Detect which cell encompasses the target text, then output its (X, Y) center coordinate. 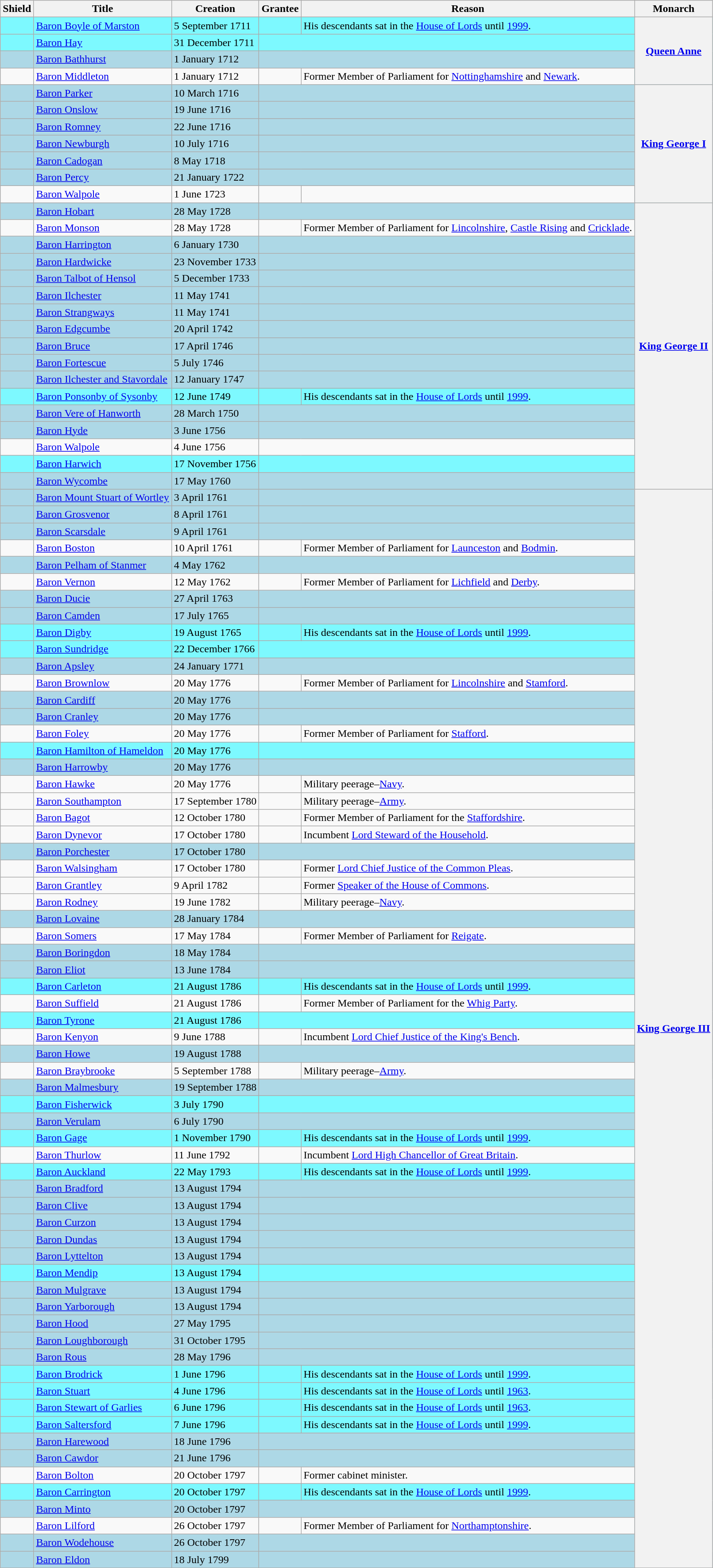
Baron Lilford (103, 1525)
Baron Bagot (103, 818)
Baron Thurlow (103, 1155)
Baron Monson (103, 228)
Baron Auckland (103, 1172)
Baron Porchester (103, 852)
Baron Hobart (103, 211)
9 April 1782 (215, 885)
28 May 1796 (215, 1357)
Baron Saltersford (103, 1425)
Baron Boringdon (103, 952)
Baron Hay (103, 43)
Baron Boston (103, 548)
17 September 1780 (215, 801)
King George II (674, 346)
Baron Eldon (103, 1559)
Baron Somers (103, 936)
Baron Scarsdale (103, 531)
Former Member of Parliament for Nottinghamshire and Newark. (468, 76)
Incumbent Lord Steward of the Household. (468, 835)
Baron Hamilton of Hameldon (103, 751)
Baron Minto (103, 1509)
Baron Fortescue (103, 363)
10 July 1716 (215, 143)
Baron Mendip (103, 1273)
Baron Cawdor (103, 1458)
9 April 1761 (215, 531)
Baron Newburgh (103, 143)
Former cabinet minister. (468, 1475)
17 April 1746 (215, 346)
13 June 1784 (215, 969)
King George I (674, 143)
Baron Vernon (103, 582)
Baron Ducie (103, 599)
28 March 1750 (215, 413)
6 July 1790 (215, 1121)
Baron Harwich (103, 464)
Baron Harrowby (103, 767)
Baron Kenyon (103, 1037)
Baron Stewart of Garlies (103, 1408)
Baron Percy (103, 177)
Former Member of Parliament for Northamptonshire. (468, 1525)
Baron Loughborough (103, 1340)
27 April 1763 (215, 599)
Baron Harrington (103, 245)
6 June 1796 (215, 1408)
17 May 1760 (215, 480)
Baron Apsley (103, 666)
Baron Mulgrave (103, 1290)
Baron Boyle of Marston (103, 26)
17 May 1784 (215, 936)
22 December 1766 (215, 649)
3 July 1790 (215, 1104)
Baron Middleton (103, 76)
Baron Grosvenor (103, 515)
Baron Bruce (103, 346)
Baron Talbot of Hensol (103, 279)
Baron Brodrick (103, 1374)
Baron Gage (103, 1138)
Shield (17, 9)
4 June 1756 (215, 447)
Baron Fisherwick (103, 1104)
Baron Wycombe (103, 480)
Baron Cranley (103, 716)
Baron Strangways (103, 312)
12 October 1780 (215, 818)
Baron Grantley (103, 885)
Baron Malmesbury (103, 1088)
12 June 1749 (215, 396)
Former Member of Parliament for Lincolnshire, Castle Rising and Cricklade. (468, 228)
Former Member of Parliament for Lichfield and Derby. (468, 582)
Creation (215, 9)
19 August 1765 (215, 632)
Baron Cardiff (103, 700)
Baron Vere of Hanworth (103, 413)
24 January 1771 (215, 666)
Baron Verulam (103, 1121)
22 June 1716 (215, 127)
31 December 1711 (215, 43)
8 May 1718 (215, 160)
Baron Wodehouse (103, 1542)
Baron Carleton (103, 986)
3 June 1756 (215, 430)
Baron Dynevor (103, 835)
Former Member of Parliament for the Staffordshire. (468, 818)
Baron Bradford (103, 1189)
21 January 1722 (215, 177)
27 May 1795 (215, 1324)
Baron Howe (103, 1054)
4 May 1762 (215, 565)
King George III (674, 1029)
Baron Edgcumbe (103, 329)
1 November 1790 (215, 1138)
5 September 1711 (215, 26)
12 January 1747 (215, 379)
18 June 1796 (215, 1441)
17 November 1756 (215, 464)
Baron Tyrone (103, 1020)
18 May 1784 (215, 952)
Baron Hardwicke (103, 262)
1 June 1723 (215, 194)
12 May 1762 (215, 582)
5 September 1788 (215, 1071)
Monarch (674, 9)
Baron Carrington (103, 1492)
Baron Suffield (103, 1003)
Baron Ilchester and Stavordale (103, 379)
1 June 1796 (215, 1374)
9 June 1788 (215, 1037)
4 June 1796 (215, 1391)
6 January 1730 (215, 245)
10 April 1761 (215, 548)
Baron Curzon (103, 1222)
Baron Hawke (103, 784)
Baron Braybrooke (103, 1071)
11 June 1792 (215, 1155)
Baron Bolton (103, 1475)
Baron Lovaine (103, 919)
Reason (468, 9)
Former Member of Parliament for Reigate. (468, 936)
Former Member of Parliament for Lincolnshire and Stamford. (468, 683)
21 June 1796 (215, 1458)
5 December 1733 (215, 279)
Baron Stuart (103, 1391)
Baron Romney (103, 127)
Baron Walsingham (103, 868)
Baron Mount Stuart of Wortley (103, 498)
7 June 1796 (215, 1425)
Baron Cadogan (103, 160)
Grantee (280, 9)
17 July 1765 (215, 616)
18 July 1799 (215, 1559)
Baron Digby (103, 632)
Baron Hyde (103, 430)
Baron Ponsonby of Sysonby (103, 396)
Baron Camden (103, 616)
Baron Sundridge (103, 649)
Queen Anne (674, 51)
Incumbent Lord Chief Justice of the King's Bench. (468, 1037)
10 March 1716 (215, 93)
22 May 1793 (215, 1172)
8 April 1761 (215, 515)
Baron Lyttelton (103, 1256)
23 November 1733 (215, 262)
31 October 1795 (215, 1340)
20 April 1742 (215, 329)
Baron Onslow (103, 110)
Baron Yarborough (103, 1307)
Title (103, 9)
Baron Eliot (103, 969)
Former Speaker of the House of Commons. (468, 885)
Baron Parker (103, 93)
5 July 1746 (215, 363)
Baron Pelham of Stanmer (103, 565)
Baron Harewood (103, 1441)
Baron Bathhurst (103, 59)
Baron Clive (103, 1205)
28 January 1784 (215, 919)
Former Lord Chief Justice of the Common Pleas. (468, 868)
Former Member of Parliament for Launceston and Bodmin. (468, 548)
19 August 1788 (215, 1054)
3 April 1761 (215, 498)
19 September 1788 (215, 1088)
Baron Rous (103, 1357)
Baron Southampton (103, 801)
Former Member of Parliament for the Whig Party. (468, 1003)
Baron Rodney (103, 902)
Former Member of Parliament for Stafford. (468, 733)
19 June 1782 (215, 902)
Baron Brownlow (103, 683)
19 June 1716 (215, 110)
Baron Ilchester (103, 295)
Baron Hood (103, 1324)
Baron Foley (103, 733)
Baron Dundas (103, 1239)
Incumbent Lord High Chancellor of Great Britain. (468, 1155)
